Return (X, Y) of the center of cell containing provided text 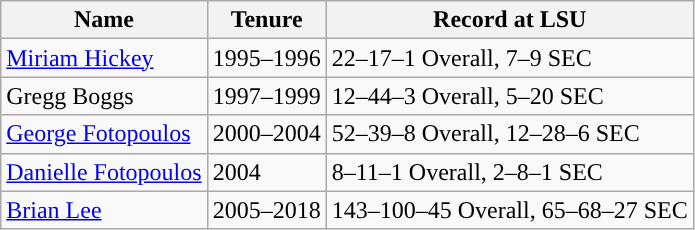
22–17–1 Overall, 7–9 SEC (510, 58)
Tenure (266, 20)
2000–2004 (266, 134)
Gregg Boggs (104, 96)
2004 (266, 172)
George Fotopoulos (104, 134)
12–44–3 Overall, 5–20 SEC (510, 96)
Miriam Hickey (104, 58)
Name (104, 20)
52–39–8 Overall, 12–28–6 SEC (510, 134)
1997–1999 (266, 96)
8–11–1 Overall, 2–8–1 SEC (510, 172)
1995–1996 (266, 58)
Record at LSU (510, 20)
2005–2018 (266, 210)
143–100–45 Overall, 65–68–27 SEC (510, 210)
Danielle Fotopoulos (104, 172)
Brian Lee (104, 210)
